Extract the [x, y] coordinate from the center of the cell holding the provided text.  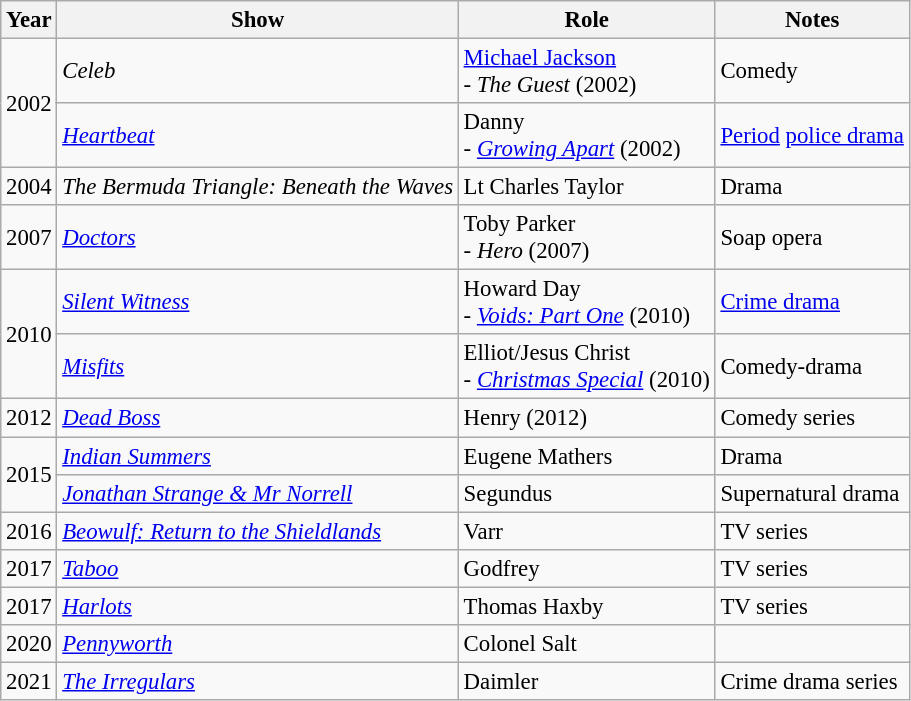
2012 [29, 418]
Beowulf: Return to the Shieldlands [258, 531]
Thomas Haxby [586, 606]
Henry (2012) [586, 418]
Eugene Mathers [586, 456]
Colonel Salt [586, 644]
2015 [29, 474]
Howard Day- Voids: Part One (2010) [586, 302]
Year [29, 20]
Doctors [258, 238]
Period police drama [812, 136]
Segundus [586, 493]
Crime drama series [812, 681]
Toby Parker- Hero (2007) [586, 238]
2016 [29, 531]
Elliot/Jesus Christ- Christmas Special (2010) [586, 366]
2010 [29, 334]
Notes [812, 20]
Crime drama [812, 302]
2007 [29, 238]
Pennyworth [258, 644]
Taboo [258, 568]
2004 [29, 187]
The Irregulars [258, 681]
Soap opera [812, 238]
Jonathan Strange & Mr Norrell [258, 493]
Godfrey [586, 568]
Heartbeat [258, 136]
Varr [586, 531]
Comedy-drama [812, 366]
2002 [29, 104]
Comedy series [812, 418]
Role [586, 20]
The Bermuda Triangle: Beneath the Waves [258, 187]
Silent Witness [258, 302]
2020 [29, 644]
Indian Summers [258, 456]
Michael Jackson- The Guest (2002) [586, 72]
2021 [29, 681]
Misfits [258, 366]
Show [258, 20]
Comedy [812, 72]
Dead Boss [258, 418]
Celeb [258, 72]
Harlots [258, 606]
Danny- Growing Apart (2002) [586, 136]
Daimler [586, 681]
Lt Charles Taylor [586, 187]
Supernatural drama [812, 493]
